Find where the given text appears and provide that cell's center as (X, Y) coordinate. 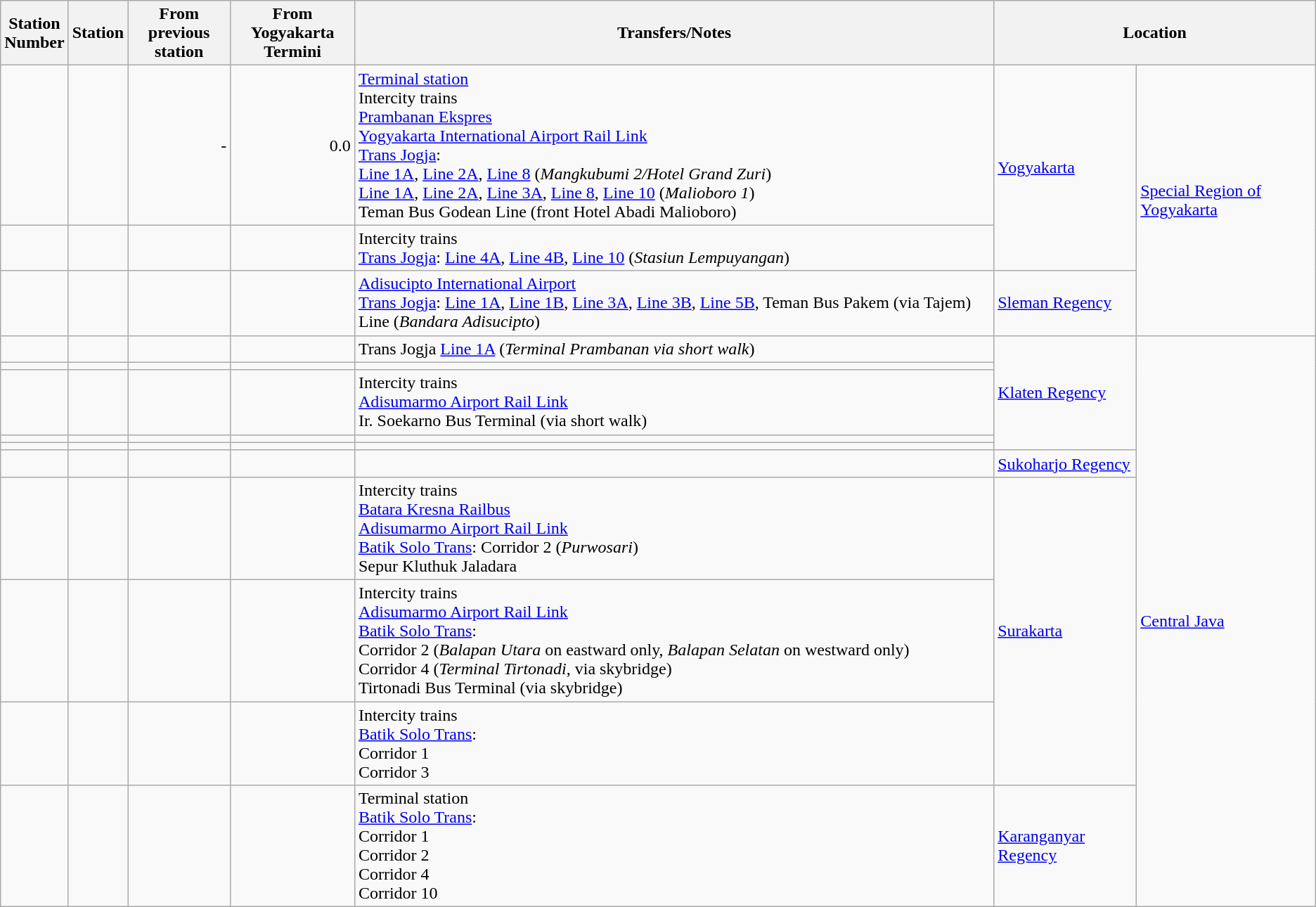
Location (1155, 33)
Intercity trains Adisumarmo Airport Rail Link Ir. Soekarno Bus Terminal (via short walk) (673, 402)
From YogyakartaTermini (292, 33)
Transfers/Notes (673, 33)
From previousstation (179, 33)
Surakarta (1066, 631)
StationNumber (34, 33)
Karanganyar Regency (1066, 847)
Special Region of Yogyakarta (1226, 200)
Intercity trains Batik Solo Trans: Corridor 1 Corridor 3 (673, 744)
Adisucipto International Airport Trans Jogja: Line 1A, Line 1B, Line 3A, Line 3B, Line 5B, Teman Bus Pakem (via Tajem) Line (Bandara Adisucipto) (673, 303)
Intercity trains Batara Kresna Railbus Adisumarmo Airport Rail Link Batik Solo Trans: Corridor 2 (Purwosari) Sepur Kluthuk Jaladara (673, 528)
Sukoharjo Regency (1066, 463)
Terminal station Batik Solo Trans: Corridor 1 Corridor 2 Corridor 4 Corridor 10 (673, 847)
Trans Jogja Line 1A (Terminal Prambanan via short walk) (673, 349)
Central Java (1226, 622)
Yogyakarta (1066, 168)
Intercity trains Trans Jogja: Line 4A, Line 4B, Line 10 (Stasiun Lempuyangan) (673, 247)
Sleman Regency (1066, 303)
Station (98, 33)
Klaten Regency (1066, 392)
0.0 (292, 145)
- (179, 145)
